Detect which cell encompasses the target text, then output its (X, Y) center coordinate. 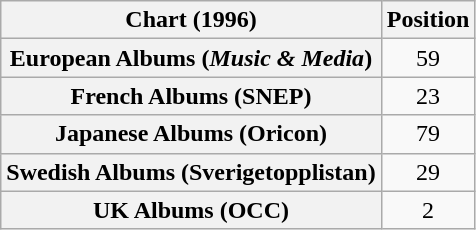
Chart (1996) (191, 20)
59 (428, 58)
Position (428, 20)
Swedish Albums (Sverigetopplistan) (191, 172)
2 (428, 210)
29 (428, 172)
European Albums (Music & Media) (191, 58)
UK Albums (OCC) (191, 210)
Japanese Albums (Oricon) (191, 134)
French Albums (SNEP) (191, 96)
23 (428, 96)
79 (428, 134)
